Return (x, y) of the center of cell containing provided text 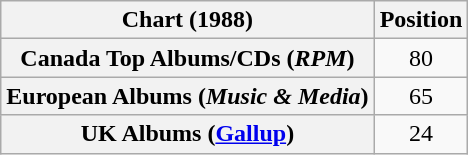
Position (421, 20)
UK Albums (Gallup) (188, 134)
24 (421, 134)
65 (421, 96)
European Albums (Music & Media) (188, 96)
80 (421, 58)
Canada Top Albums/CDs (RPM) (188, 58)
Chart (1988) (188, 20)
